Detect which cell encompasses the target text, then output its [X, Y] center coordinate. 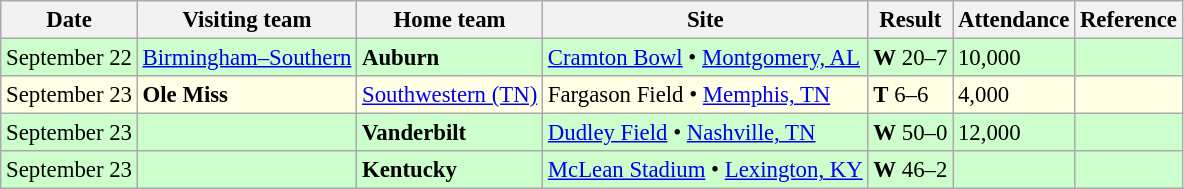
Fargason Field • Memphis, TN [706, 95]
Dudley Field • Nashville, TN [706, 133]
Vanderbilt [450, 133]
Result [910, 20]
Cramton Bowl • Montgomery, AL [706, 58]
12,000 [1014, 133]
Date [69, 20]
Birmingham–Southern [246, 58]
Visiting team [246, 20]
W 50–0 [910, 133]
Attendance [1014, 20]
Reference [1129, 20]
September 22 [69, 58]
W 20–7 [910, 58]
4,000 [1014, 95]
Auburn [450, 58]
10,000 [1014, 58]
Kentucky [450, 170]
T 6–6 [910, 95]
McLean Stadium • Lexington, KY [706, 170]
Home team [450, 20]
Ole Miss [246, 95]
W 46–2 [910, 170]
Southwestern (TN) [450, 95]
Site [706, 20]
